Find where the given text appears and provide that cell's center as [X, Y] coordinate. 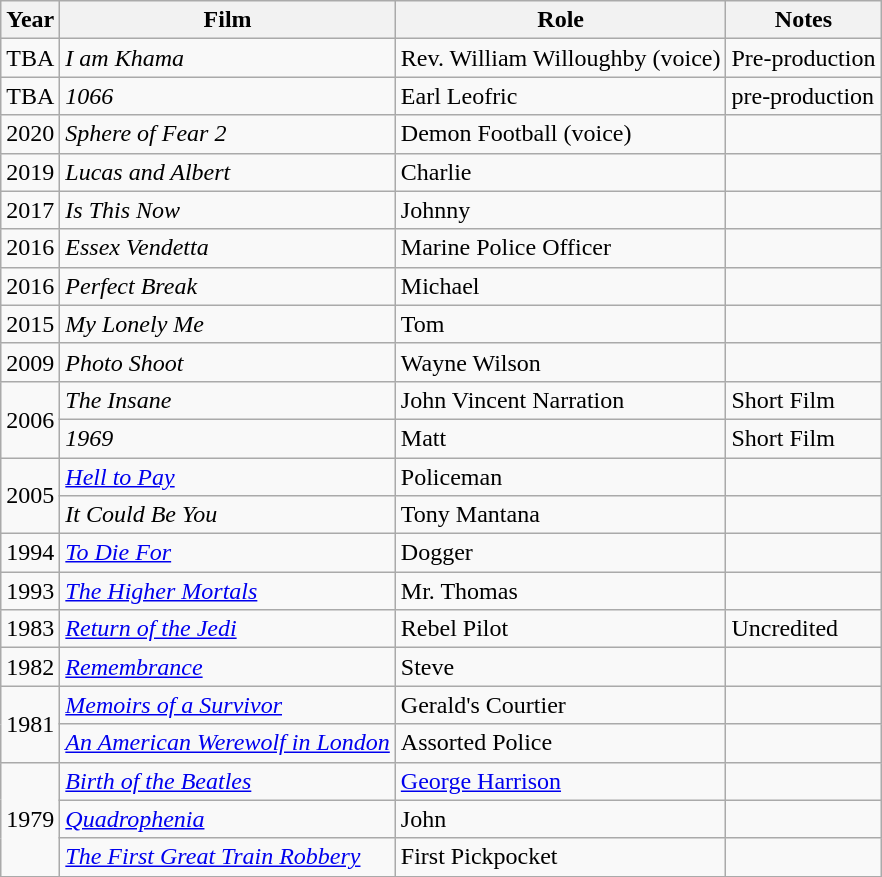
Pre-production [804, 58]
The Insane [228, 400]
Birth of the Beatles [228, 781]
Mr. Thomas [560, 591]
2019 [30, 172]
Steve [560, 667]
1969 [228, 438]
Charlie [560, 172]
1982 [30, 667]
It Could Be You [228, 515]
Remembrance [228, 667]
Wayne Wilson [560, 362]
Earl Leofric [560, 96]
Essex Vendetta [228, 248]
Perfect Break [228, 286]
Michael [560, 286]
1993 [30, 591]
Marine Police Officer [560, 248]
I am Khama [228, 58]
Gerald's Courtier [560, 705]
Johnny [560, 210]
2005 [30, 496]
1979 [30, 819]
Demon Football (voice) [560, 134]
2006 [30, 419]
Is This Now [228, 210]
1981 [30, 724]
Rev. William Willoughby (voice) [560, 58]
1994 [30, 553]
Quadrophenia [228, 819]
Role [560, 20]
My Lonely Me [228, 324]
Lucas and Albert [228, 172]
An American Werewolf in London [228, 743]
Matt [560, 438]
2017 [30, 210]
To Die For [228, 553]
Tom [560, 324]
2020 [30, 134]
Uncredited [804, 629]
2009 [30, 362]
2015 [30, 324]
John [560, 819]
First Pickpocket [560, 857]
Sphere of Fear 2 [228, 134]
Dogger [560, 553]
George Harrison [560, 781]
pre-production [804, 96]
The Higher Mortals [228, 591]
Photo Shoot [228, 362]
Year [30, 20]
John Vincent Narration [560, 400]
Return of the Jedi [228, 629]
1066 [228, 96]
Tony Mantana [560, 515]
1983 [30, 629]
Film [228, 20]
Notes [804, 20]
The First Great Train Robbery [228, 857]
Hell to Pay [228, 477]
Memoirs of a Survivor [228, 705]
Assorted Police [560, 743]
Policeman [560, 477]
Rebel Pilot [560, 629]
